From the cell containing the given text, extract its center point as (x, y) coordinate. 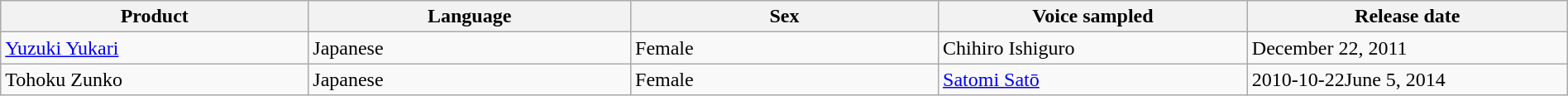
Tohoku Zunko (155, 79)
Product (155, 17)
2010-10-22June 5, 2014 (1408, 79)
Sex (785, 17)
Language (470, 17)
Voice sampled (1093, 17)
Yuzuki Yukari (155, 48)
December 22, 2011 (1408, 48)
Satomi Satō (1093, 79)
Release date (1408, 17)
Chihiro Ishiguro (1093, 48)
